Return the (X, Y) coordinate for the center point of the cell that contains the specified text.  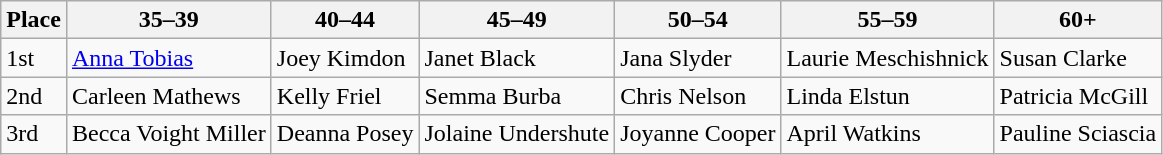
50–54 (698, 20)
Laurie Meschishnick (888, 58)
Joey Kimdon (345, 58)
1st (34, 58)
Patricia McGill (1078, 96)
60+ (1078, 20)
55–59 (888, 20)
35–39 (168, 20)
Carleen Mathews (168, 96)
Kelly Friel (345, 96)
Susan Clarke (1078, 58)
40–44 (345, 20)
Pauline Sciascia (1078, 134)
Janet Black (517, 58)
45–49 (517, 20)
3rd (34, 134)
April Watkins (888, 134)
Joyanne Cooper (698, 134)
Semma Burba (517, 96)
Jana Slyder (698, 58)
2nd (34, 96)
Jolaine Undershute (517, 134)
Deanna Posey (345, 134)
Place (34, 20)
Anna Tobias (168, 58)
Linda Elstun (888, 96)
Chris Nelson (698, 96)
Becca Voight Miller (168, 134)
